Detect which cell encompasses the target text, then output its [x, y] center coordinate. 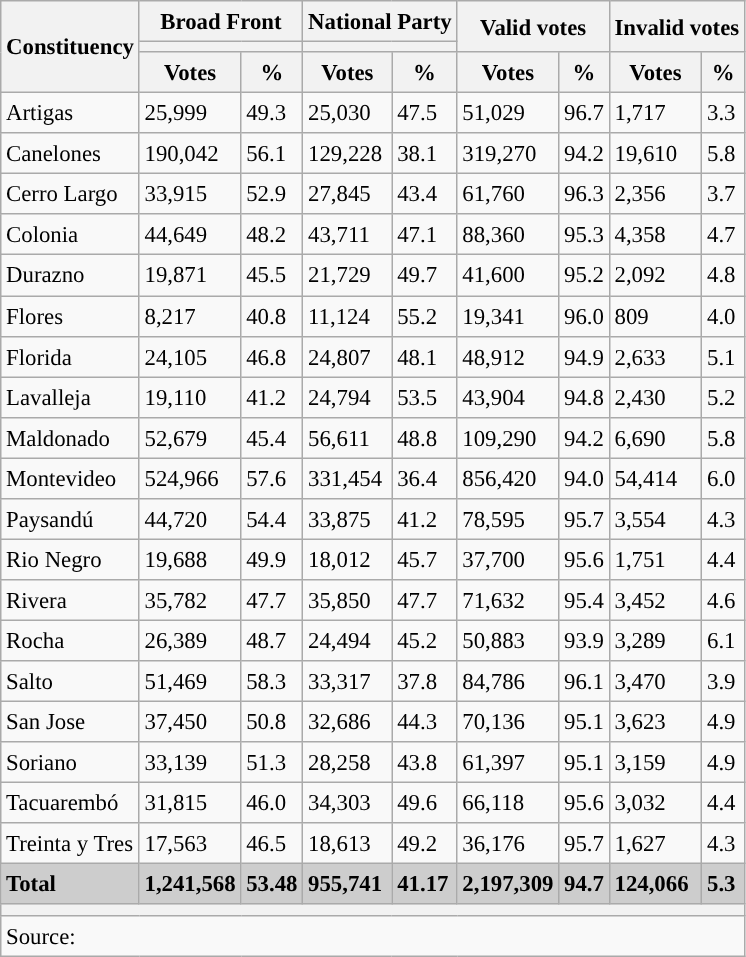
95.2 [584, 276]
3,452 [656, 600]
Lavalleja [70, 398]
11,124 [348, 316]
49.7 [424, 276]
3,289 [656, 640]
61,760 [508, 194]
34,303 [348, 804]
19,871 [190, 276]
56.1 [272, 154]
1,241,568 [190, 884]
94.8 [584, 398]
4.0 [724, 316]
46.8 [272, 356]
Colonia [70, 234]
Soriano [70, 762]
50.8 [272, 722]
94.7 [584, 884]
35,850 [348, 600]
3,623 [656, 722]
49.3 [272, 114]
24,807 [348, 356]
17,563 [190, 844]
54.4 [272, 520]
46.5 [272, 844]
78,595 [508, 520]
856,420 [508, 478]
50,883 [508, 640]
Constituency [70, 47]
3.3 [724, 114]
2,092 [656, 276]
44,649 [190, 234]
33,875 [348, 520]
27,845 [348, 194]
35,782 [190, 600]
46.0 [272, 804]
Montevideo [70, 478]
Salto [70, 682]
47.1 [424, 234]
84,786 [508, 682]
Treinta y Tres [70, 844]
1,717 [656, 114]
129,228 [348, 154]
6,690 [656, 438]
3,032 [656, 804]
43.8 [424, 762]
3.9 [724, 682]
43.4 [424, 194]
4.6 [724, 600]
Canelones [70, 154]
96.0 [584, 316]
524,966 [190, 478]
19,610 [656, 154]
49.2 [424, 844]
5.1 [724, 356]
52.9 [272, 194]
Paysandú [70, 520]
6.0 [724, 478]
41,600 [508, 276]
4.8 [724, 276]
61,397 [508, 762]
49.6 [424, 804]
54,414 [656, 478]
51,469 [190, 682]
47.5 [424, 114]
1,627 [656, 844]
31,815 [190, 804]
53.48 [272, 884]
Valid votes [533, 26]
94.9 [584, 356]
3.7 [724, 194]
48.2 [272, 234]
Artigas [70, 114]
36.4 [424, 478]
24,494 [348, 640]
Broad Front [221, 22]
93.9 [584, 640]
88,360 [508, 234]
33,139 [190, 762]
2,633 [656, 356]
5.2 [724, 398]
5.3 [724, 884]
8,217 [190, 316]
2,197,309 [508, 884]
109,290 [508, 438]
32,686 [348, 722]
52,679 [190, 438]
25,030 [348, 114]
48,912 [508, 356]
37.8 [424, 682]
40.8 [272, 316]
57.6 [272, 478]
37,450 [190, 722]
19,110 [190, 398]
319,270 [508, 154]
45.7 [424, 560]
3,470 [656, 682]
Rio Negro [70, 560]
56,611 [348, 438]
331,454 [348, 478]
96.1 [584, 682]
43,711 [348, 234]
96.7 [584, 114]
2,430 [656, 398]
26,389 [190, 640]
19,341 [508, 316]
1,751 [656, 560]
6.1 [724, 640]
44.3 [424, 722]
51.3 [272, 762]
21,729 [348, 276]
Total [70, 884]
Florida [70, 356]
70,136 [508, 722]
190,042 [190, 154]
National Party [380, 22]
48.7 [272, 640]
25,999 [190, 114]
San Jose [70, 722]
2,356 [656, 194]
Cerro Largo [70, 194]
4.7 [724, 234]
3,554 [656, 520]
96.3 [584, 194]
71,632 [508, 600]
4,358 [656, 234]
33,317 [348, 682]
49.9 [272, 560]
45.2 [424, 640]
Maldonado [70, 438]
124,066 [656, 884]
55.2 [424, 316]
37,700 [508, 560]
94.0 [584, 478]
28,258 [348, 762]
Flores [70, 316]
Rivera [70, 600]
33,915 [190, 194]
45.4 [272, 438]
95.3 [584, 234]
38.1 [424, 154]
3,159 [656, 762]
44,720 [190, 520]
48.8 [424, 438]
18,012 [348, 560]
66,118 [508, 804]
18,613 [348, 844]
58.3 [272, 682]
Durazno [70, 276]
Source: [373, 936]
51,029 [508, 114]
53.5 [424, 398]
809 [656, 316]
955,741 [348, 884]
45.5 [272, 276]
24,105 [190, 356]
41.17 [424, 884]
24,794 [348, 398]
36,176 [508, 844]
19,688 [190, 560]
Tacuarembó [70, 804]
Rocha [70, 640]
48.1 [424, 356]
43,904 [508, 398]
Invalid votes [676, 26]
95.4 [584, 600]
